Capture the cell that displays the provided text and extract its (X, Y) central coordinate. 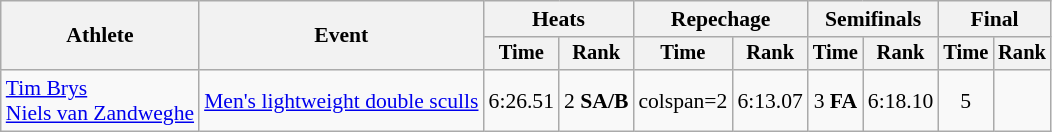
Repechage (720, 19)
Semifinals (873, 19)
Tim BrysNiels van Zandweghe (100, 100)
3 FA (836, 100)
6:26.51 (522, 100)
Event (341, 36)
Athlete (100, 36)
6:13.07 (770, 100)
Heats (559, 19)
5 (966, 100)
colspan=2 (682, 100)
Final (994, 19)
6:18.10 (900, 100)
Men's lightweight double sculls (341, 100)
2 SA/B (596, 100)
